Pinpoint the cell where the given text exists, returning its (x, y) midpoint coordinate. 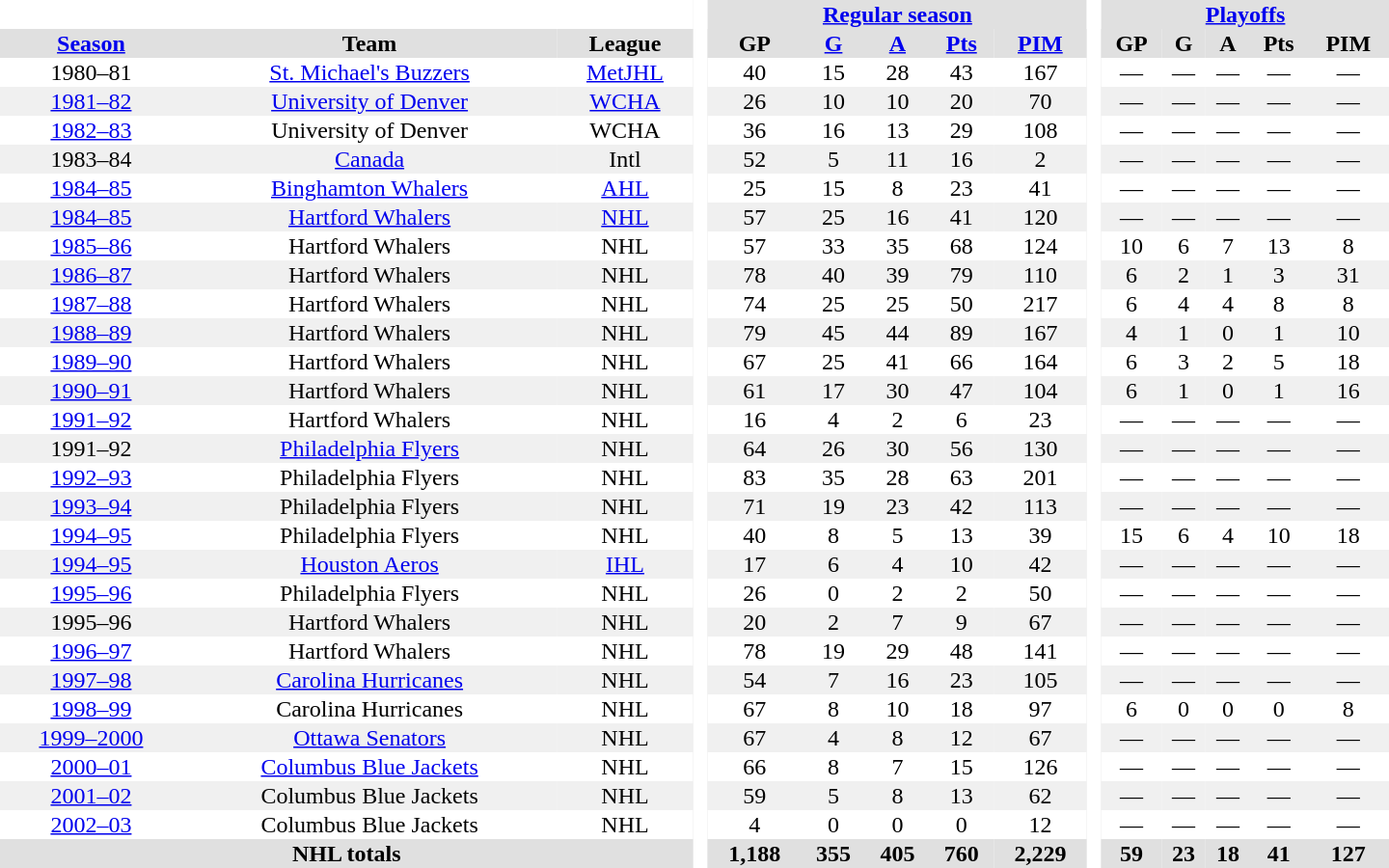
83 (754, 477)
NHL totals (347, 854)
1988–89 (91, 333)
1982–83 (91, 130)
1,188 (754, 854)
48 (962, 651)
Ottawa Senators (369, 738)
120 (1040, 217)
1992–93 (91, 477)
47 (962, 391)
IHL (625, 564)
1989–90 (91, 362)
MetJHL (625, 72)
68 (962, 246)
1981–82 (91, 101)
Regular season (897, 14)
71 (754, 506)
Canada (369, 159)
36 (754, 130)
56 (962, 448)
1997–98 (91, 680)
126 (1040, 767)
43 (962, 72)
31 (1348, 275)
2001–02 (91, 796)
Intl (625, 159)
2000–01 (91, 767)
104 (1040, 391)
Houston Aeros (369, 564)
70 (1040, 101)
113 (1040, 506)
74 (754, 304)
1993–94 (91, 506)
AHL (625, 188)
1987–88 (91, 304)
97 (1040, 709)
2002–03 (91, 825)
1985–86 (91, 246)
1983–84 (91, 159)
127 (1348, 854)
52 (754, 159)
11 (897, 159)
Binghamton Whalers (369, 188)
St. Michael's Buzzers (369, 72)
164 (1040, 362)
110 (1040, 275)
Season (91, 43)
1980–81 (91, 72)
1998–99 (91, 709)
1986–87 (91, 275)
405 (897, 854)
33 (833, 246)
9 (962, 622)
1990–91 (91, 391)
64 (754, 448)
108 (1040, 130)
130 (1040, 448)
54 (754, 680)
201 (1040, 477)
1999–2000 (91, 738)
League (625, 43)
105 (1040, 680)
Team (369, 43)
45 (833, 333)
Playoffs (1245, 14)
89 (962, 333)
2,229 (1040, 854)
44 (897, 333)
62 (1040, 796)
141 (1040, 651)
63 (962, 477)
760 (962, 854)
1996–97 (91, 651)
61 (754, 391)
355 (833, 854)
124 (1040, 246)
217 (1040, 304)
